Search for the cell housing the specified text and yield its [X, Y] center coordinate. 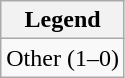
Legend [63, 20]
Other (1–0) [63, 58]
